Return (X, Y) of the center of cell containing provided text 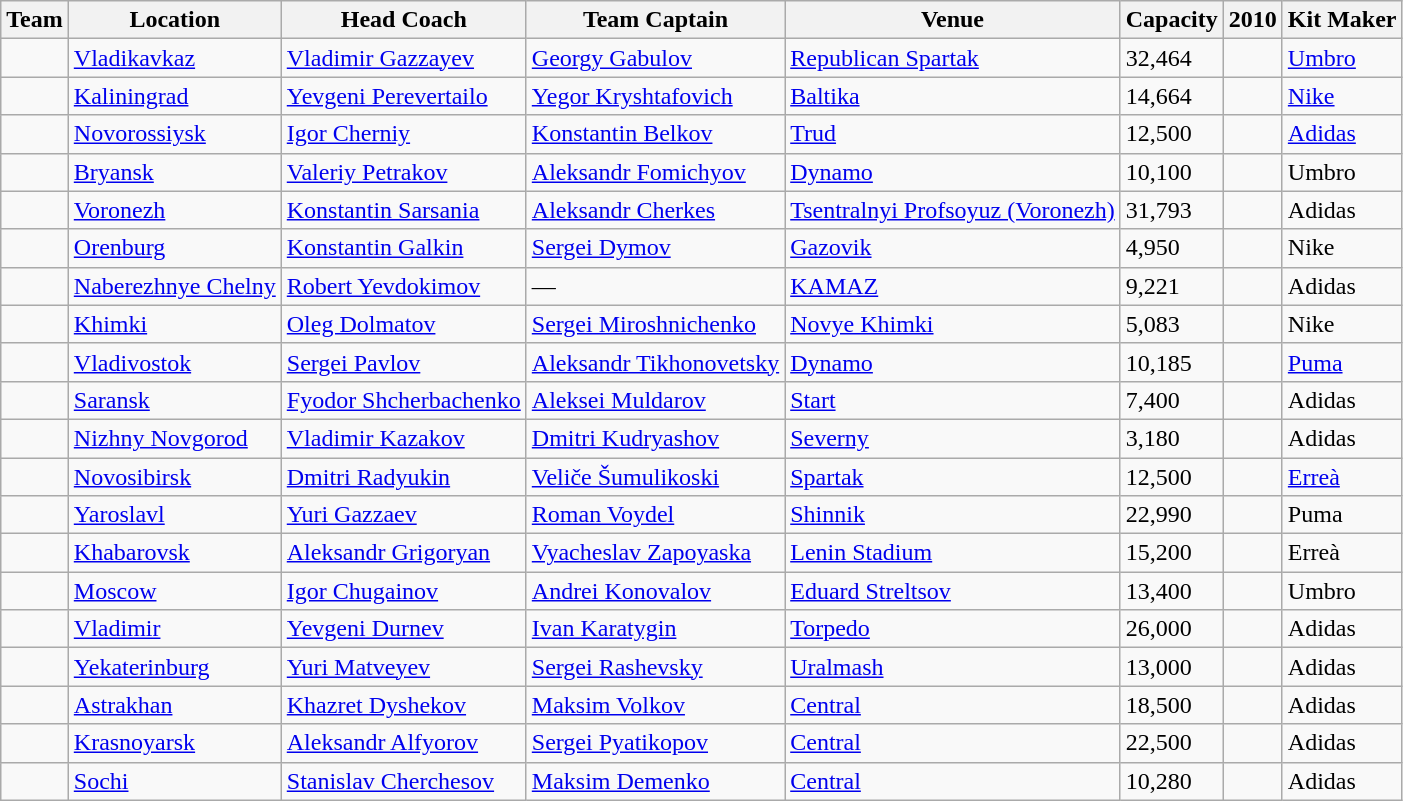
Trud (953, 134)
KAMAZ (953, 286)
Novosibirsk (174, 477)
Saransk (174, 400)
Vladivostok (174, 362)
Sergei Pyatikopov (655, 743)
Eduard Streltsov (953, 591)
Yevgeni Durnev (404, 629)
Khazret Dyshekov (404, 705)
Yuri Gazzaev (404, 515)
Aleksandr Alfyorov (404, 743)
Yuri Matveyev (404, 667)
Fyodor Shcherbachenko (404, 400)
Republican Spartak (953, 58)
22,500 (1172, 743)
Stanislav Cherchesov (404, 781)
10,100 (1172, 172)
— (655, 286)
Igor Chugainov (404, 591)
Veliče Šumulikoski (655, 477)
4,950 (1172, 248)
26,000 (1172, 629)
13,400 (1172, 591)
Andrei Konovalov (655, 591)
Vladimir (174, 629)
Team Captain (655, 20)
Yevgeni Perevertailo (404, 96)
31,793 (1172, 210)
Vyacheslav Zapoyaska (655, 553)
9,221 (1172, 286)
Venue (953, 20)
Sergei Pavlov (404, 362)
Krasnoyarsk (174, 743)
Torpedo (953, 629)
Robert Yevdokimov (404, 286)
Vladikavkaz (174, 58)
Voronezh (174, 210)
7,400 (1172, 400)
Head Coach (404, 20)
Shinnik (953, 515)
Konstantin Galkin (404, 248)
Nizhny Novgorod (174, 438)
Start (953, 400)
Konstantin Sarsania (404, 210)
Sergei Miroshnichenko (655, 324)
3,180 (1172, 438)
Uralmash (953, 667)
Astrakhan (174, 705)
18,500 (1172, 705)
Sergei Dymov (655, 248)
32,464 (1172, 58)
Valeriy Petrakov (404, 172)
Igor Cherniy (404, 134)
Tsentralnyi Profsoyuz (Voronezh) (953, 210)
Aleksei Muldarov (655, 400)
13,000 (1172, 667)
Moscow (174, 591)
Kaliningrad (174, 96)
2010 (1252, 20)
Dmitri Radyukin (404, 477)
Team (35, 20)
Dmitri Kudryashov (655, 438)
Lenin Stadium (953, 553)
14,664 (1172, 96)
Spartak (953, 477)
Orenburg (174, 248)
Oleg Dolmatov (404, 324)
Yegor Kryshtafovich (655, 96)
Roman Voydel (655, 515)
Novorossiysk (174, 134)
Aleksandr Grigoryan (404, 553)
Location (174, 20)
22,990 (1172, 515)
Maksim Demenko (655, 781)
5,083 (1172, 324)
Aleksandr Fomichyov (655, 172)
Maksim Volkov (655, 705)
10,280 (1172, 781)
Sergei Rashevsky (655, 667)
Naberezhnye Chelny (174, 286)
10,185 (1172, 362)
Khabarovsk (174, 553)
Yaroslavl (174, 515)
Aleksandr Cherkes (655, 210)
Ivan Karatygin (655, 629)
Aleksandr Tikhonovetsky (655, 362)
Yekaterinburg (174, 667)
Kit Maker (1342, 20)
15,200 (1172, 553)
Vladimir Kazakov (404, 438)
Vladimir Gazzayev (404, 58)
Baltika (953, 96)
Khimki (174, 324)
Severny (953, 438)
Konstantin Belkov (655, 134)
Georgy Gabulov (655, 58)
Novye Khimki (953, 324)
Bryansk (174, 172)
Sochi (174, 781)
Gazovik (953, 248)
Capacity (1172, 20)
